Provide the [X, Y] coordinate of the cell's center where the given text is located.  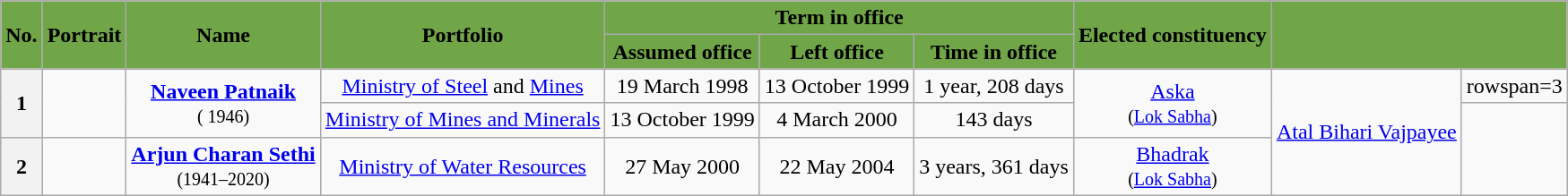
Naveen Patnaik( 1946) [223, 103]
Term in office [839, 18]
Assumed office [682, 52]
Ministry of Steel and Mines [463, 86]
rowspan=3 [1514, 86]
Elected constituency [1173, 35]
Name [223, 35]
No. [22, 35]
1 [22, 103]
Ministry of Mines and Minerals [463, 120]
27 May 2000 [682, 166]
Portrait [84, 35]
3 years, 361 days [994, 166]
22 May 2004 [836, 166]
143 days [994, 120]
Portfolio [463, 35]
Ministry of Water Resources [463, 166]
Time in office [994, 52]
Left office [836, 52]
19 March 1998 [682, 86]
Bhadrak(Lok Sabha) [1173, 166]
Atal Bihari Vajpayee [1366, 132]
2 [22, 166]
1 year, 208 days [994, 86]
Arjun Charan Sethi(1941–2020) [223, 166]
Aska(Lok Sabha) [1173, 103]
4 March 2000 [836, 120]
